Output the [X, Y] coordinate of the center of the cell containing the given text.  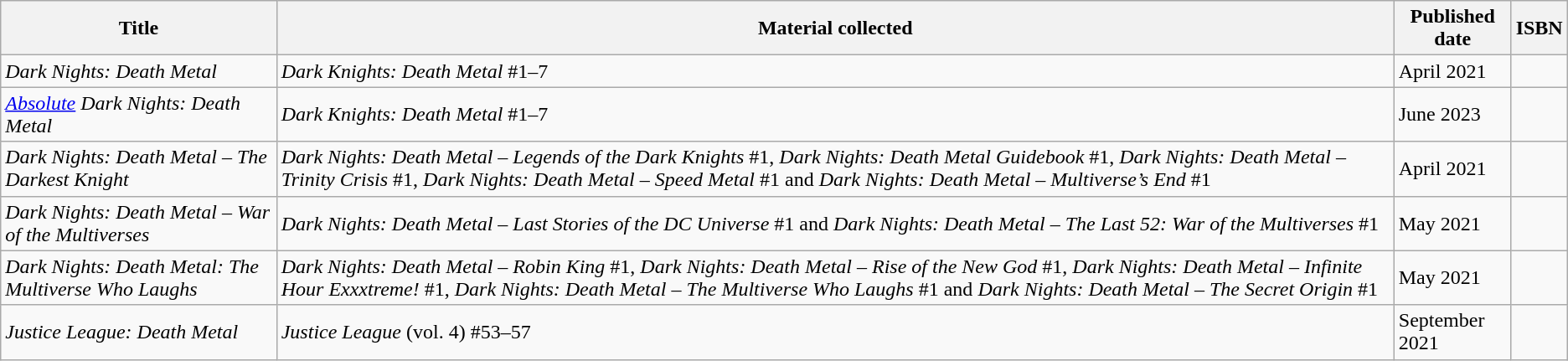
Absolute Dark Nights: Death Metal [139, 114]
Dark Nights: Death Metal: The Multiverse Who Laughs [139, 278]
Published date [1452, 28]
Title [139, 28]
September 2021 [1452, 332]
Dark Nights: Death Metal – Last Stories of the DC Universe #1 and Dark Nights: Death Metal – The Last 52: War of the Multiverses #1 [835, 223]
Justice League (vol. 4) #53–57 [835, 332]
ISBN [1540, 28]
Dark Nights: Death Metal – War of the Multiverses [139, 223]
June 2023 [1452, 114]
Justice League: Death Metal [139, 332]
Dark Nights: Death Metal – The Darkest Knight [139, 169]
Material collected [835, 28]
Dark Nights: Death Metal [139, 71]
